From the cell containing the given text, extract its center point as (x, y) coordinate. 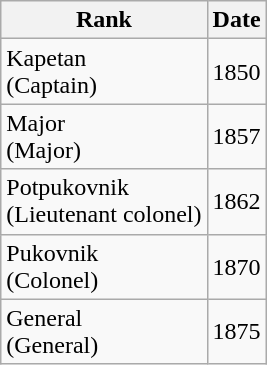
Kapetan(Captain) (104, 72)
1850 (236, 72)
1875 (236, 332)
1857 (236, 136)
Potpukovnik(Lieutenant colonel) (104, 202)
General(General) (104, 332)
Major(Major) (104, 136)
Rank (104, 20)
1870 (236, 266)
Pukovnik(Colonel) (104, 266)
Date (236, 20)
1862 (236, 202)
